Identify which cell holds the provided text, then report its [x, y] central coordinate. 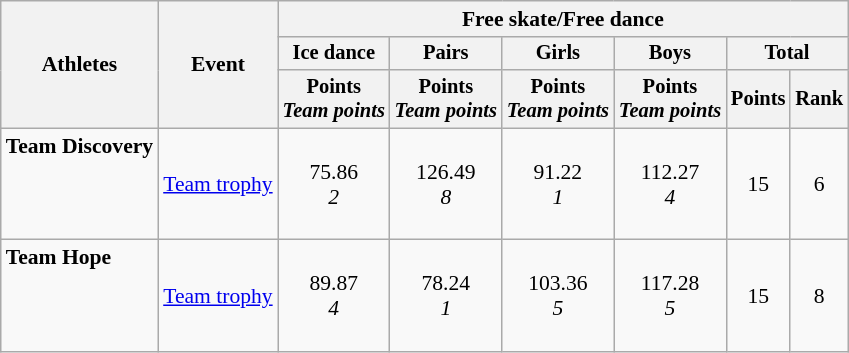
6 [819, 184]
91.221 [558, 184]
Ice dance [334, 54]
Boys [670, 54]
Free skate/Free dance [563, 19]
Event [218, 64]
126.498 [446, 184]
103.365 [558, 296]
Girls [558, 54]
Pairs [446, 54]
Points [758, 99]
Athletes [80, 64]
8 [819, 296]
89.874 [334, 296]
Team Hope [80, 296]
Team Discovery [80, 184]
Total [787, 54]
Rank [819, 99]
117.285 [670, 296]
112.274 [670, 184]
78.241 [446, 296]
75.862 [334, 184]
